From the cell containing the given text, extract its center point as [X, Y] coordinate. 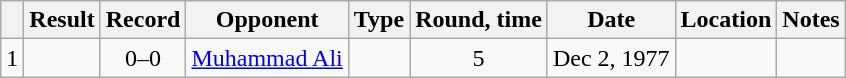
Date [611, 20]
Muhammad Ali [267, 58]
0–0 [143, 58]
1 [12, 58]
Dec 2, 1977 [611, 58]
5 [479, 58]
Type [378, 20]
Location [726, 20]
Result [62, 20]
Notes [811, 20]
Round, time [479, 20]
Record [143, 20]
Opponent [267, 20]
